Detect which cell encompasses the target text, then output its [x, y] center coordinate. 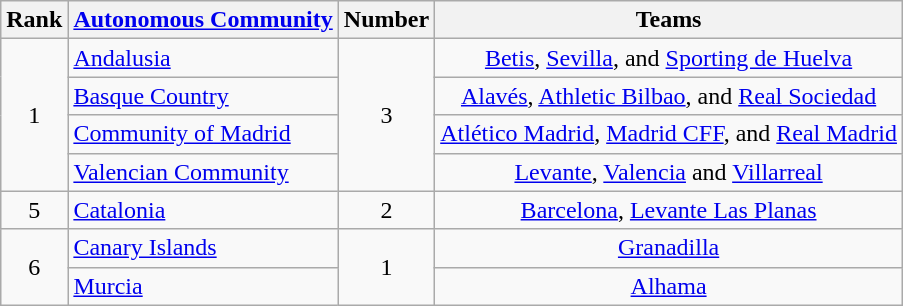
Canary Islands [203, 248]
Levante, Valencia and Villarreal [669, 172]
2 [386, 210]
Teams [669, 20]
Rank [34, 20]
Community of Madrid [203, 134]
Granadilla [669, 248]
3 [386, 115]
Andalusia [203, 58]
Basque Country [203, 96]
Barcelona, Levante Las Planas [669, 210]
Murcia [203, 286]
Betis, Sevilla, and Sporting de Huelva [669, 58]
5 [34, 210]
Atlético Madrid, Madrid CFF, and Real Madrid [669, 134]
Alhama [669, 286]
Autonomous Community [203, 20]
6 [34, 267]
Valencian Community [203, 172]
Alavés, Athletic Bilbao, and Real Sociedad [669, 96]
Catalonia [203, 210]
Number [386, 20]
